Scan for the cell matching the given text and deliver its (x, y) coordinate at center. 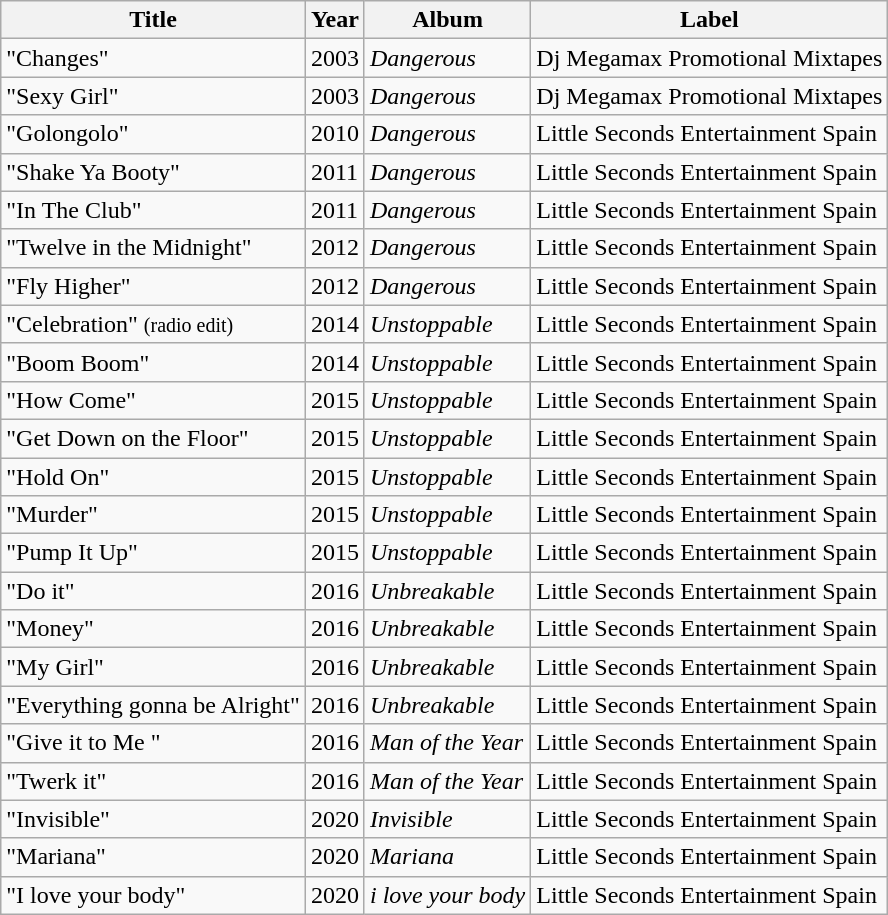
Invisible (447, 819)
"My Girl" (154, 667)
Year (334, 20)
Album (447, 20)
"Get Down on the Floor" (154, 438)
i love your body (447, 895)
2010 (334, 134)
"Money" (154, 629)
"Changes" (154, 58)
"Sexy Girl" (154, 96)
Mariana (447, 857)
"Do it" (154, 591)
Label (710, 20)
"Mariana" (154, 857)
"How Come" (154, 400)
"Shake Ya Booty" (154, 172)
"In The Club" (154, 210)
"I love your body" (154, 895)
"Murder" (154, 515)
"Golongolo" (154, 134)
"Celebration" (radio edit) (154, 324)
"Fly Higher" (154, 286)
"Give it to Me " (154, 743)
"Twerk it" (154, 781)
"Pump It Up" (154, 553)
"Hold On" (154, 477)
"Invisible" (154, 819)
"Twelve in the Midnight" (154, 248)
Title (154, 20)
"Everything gonna be Alright" (154, 705)
"Boom Boom" (154, 362)
